Extract the [X, Y] coordinate from the center of the cell holding the provided text.  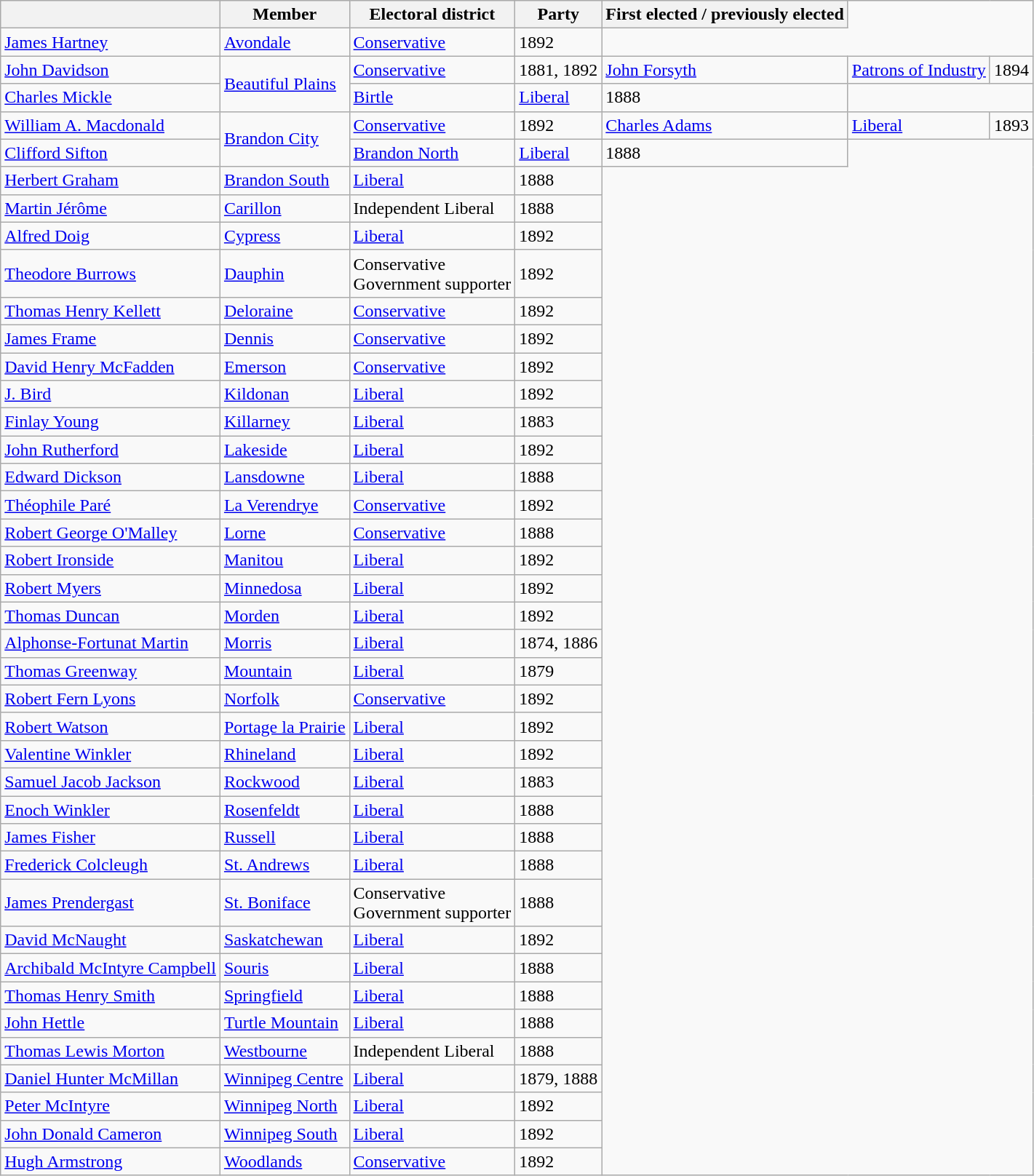
Avondale [285, 42]
Souris [285, 968]
Samuel Jacob Jackson [111, 782]
Rosenfeldt [285, 810]
Winnipeg South [285, 1134]
Thomas Greenway [111, 671]
Enoch Winkler [111, 810]
Russell [285, 838]
1881, 1892 [559, 70]
Archibald McIntyre Campbell [111, 968]
Robert George O'Malley [111, 533]
John Forsyth [725, 70]
Robert Ironside [111, 560]
David Henry McFadden [111, 366]
Springfield [285, 996]
Theodore Burrows [111, 274]
William A. Macdonald [111, 125]
Winnipeg North [285, 1106]
Thomas Henry Kellett [111, 311]
Deloraine [285, 311]
1893 [1011, 125]
Patrons of Industry [918, 70]
Mountain [285, 671]
Thomas Duncan [111, 616]
Charles Adams [725, 125]
Robert Fern Lyons [111, 699]
1894 [1011, 70]
Killarney [285, 422]
Thomas Lewis Morton [111, 1051]
Saskatchewan [285, 940]
Robert Watson [111, 726]
Edward Dickson [111, 477]
Finlay Young [111, 422]
Daniel Hunter McMillan [111, 1078]
Birtle [432, 98]
Brandon North [432, 153]
James Prendergast [111, 902]
Emerson [285, 366]
Party [559, 15]
1879 [559, 671]
Minnedosa [285, 588]
Kildonan [285, 394]
Cypress [285, 236]
First elected / previously elected [725, 15]
Robert Myers [111, 588]
Dauphin [285, 274]
Clifford Sifton [111, 153]
James Fisher [111, 838]
Member [285, 15]
Norfolk [285, 699]
Thomas Henry Smith [111, 996]
Carillon [285, 208]
Rhineland [285, 754]
Westbourne [285, 1051]
Frederick Colcleugh [111, 865]
Martin Jérôme [111, 208]
Manitou [285, 560]
Peter McIntyre [111, 1106]
Portage la Prairie [285, 726]
Alphonse-Fortunat Martin [111, 643]
St. Andrews [285, 865]
Turtle Mountain [285, 1023]
Lansdowne [285, 477]
Lakeside [285, 450]
Alfred Doig [111, 236]
Morden [285, 616]
Dennis [285, 338]
John Rutherford [111, 450]
Rockwood [285, 782]
Winnipeg Centre [285, 1078]
James Frame [111, 338]
Charles Mickle [111, 98]
James Hartney [111, 42]
Morris [285, 643]
John Donald Cameron [111, 1134]
Beautiful Plains [285, 84]
Valentine Winkler [111, 754]
Lorne [285, 533]
David McNaught [111, 940]
La Verendrye [285, 505]
Théophile Paré [111, 505]
Electoral district [432, 15]
1874, 1886 [559, 643]
John Hettle [111, 1023]
J. Bird [111, 394]
Hugh Armstrong [111, 1161]
1879, 1888 [559, 1078]
Woodlands [285, 1161]
Brandon City [285, 139]
Herbert Graham [111, 180]
John Davidson [111, 70]
St. Boniface [285, 902]
Brandon South [285, 180]
